For the text-containing cell, return its midpoint in [x, y] coordinate format. 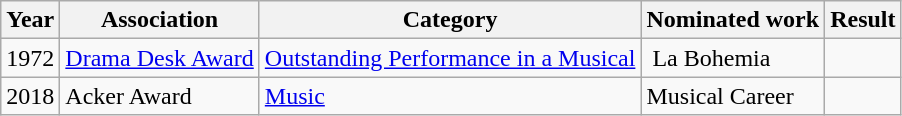
La Bohemia [733, 58]
Year [30, 20]
Result [863, 20]
Drama Desk Award [160, 58]
Outstanding Performance in a Musical [450, 58]
Acker Award [160, 96]
1972 [30, 58]
Music [450, 96]
2018 [30, 96]
Musical Career [733, 96]
Nominated work [733, 20]
Association [160, 20]
Category [450, 20]
